From the cell containing the given text, extract its center point as (x, y) coordinate. 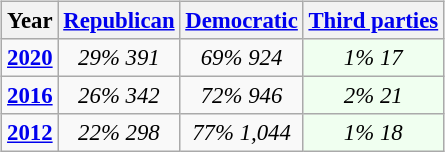
Year (30, 21)
Democratic (242, 21)
26% 342 (119, 96)
Third parties (373, 21)
22% 298 (119, 133)
2012 (30, 133)
69% 924 (242, 58)
2% 21 (373, 96)
77% 1,044 (242, 133)
1% 17 (373, 58)
1% 18 (373, 133)
Republican (119, 21)
29% 391 (119, 58)
2020 (30, 58)
72% 946 (242, 96)
2016 (30, 96)
